Pinpoint the cell where the given text exists, returning its (x, y) midpoint coordinate. 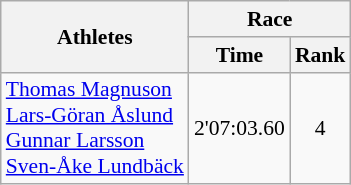
Rank (320, 55)
Time (240, 55)
Athletes (95, 36)
Race (270, 19)
4 (320, 128)
Thomas MagnusonLars-Göran ÅslundGunnar LarssonSven-Åke Lundbäck (95, 128)
2'07:03.60 (240, 128)
